Pinpoint the cell where the given text exists, returning its [X, Y] midpoint coordinate. 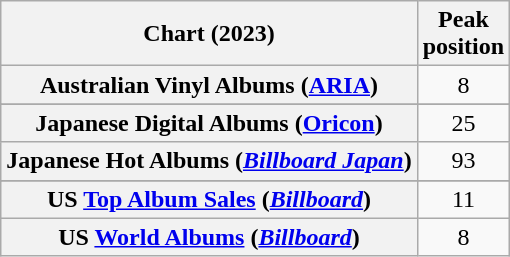
25 [463, 123]
Australian Vinyl Albums (ARIA) [209, 85]
93 [463, 161]
US World Albums (Billboard) [209, 237]
Japanese Digital Albums (Oricon) [209, 123]
Japanese Hot Albums (Billboard Japan) [209, 161]
11 [463, 199]
US Top Album Sales (Billboard) [209, 199]
Peakposition [463, 34]
Chart (2023) [209, 34]
